Return the (X, Y) coordinate for the center point of the cell that contains the specified text.  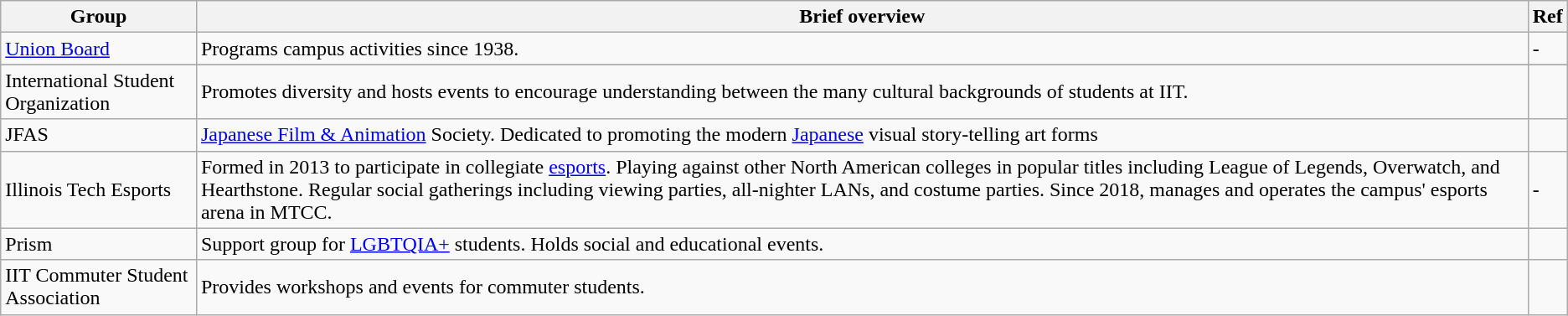
Support group for LGBTQIA+ students. Holds social and educational events. (862, 244)
Japanese Film & Animation Society. Dedicated to promoting the modern Japanese visual story-telling art forms (862, 135)
Prism (99, 244)
Illinois Tech Esports (99, 189)
Programs campus activities since 1938. (862, 49)
IIT Commuter Student Association (99, 287)
Ref (1548, 17)
JFAS (99, 135)
Brief overview (862, 17)
Union Board (99, 49)
Promotes diversity and hosts events to encourage understanding between the many cultural backgrounds of students at IIT. (862, 92)
Provides workshops and events for commuter students. (862, 287)
International Student Organization (99, 92)
Group (99, 17)
